Output the [X, Y] coordinate of the center of the cell containing the given text.  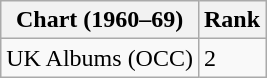
Chart (1960–69) [100, 20]
2 [232, 58]
Rank [232, 20]
UK Albums (OCC) [100, 58]
